Determine the (x, y) coordinate at the center of the cell enclosing the given text.  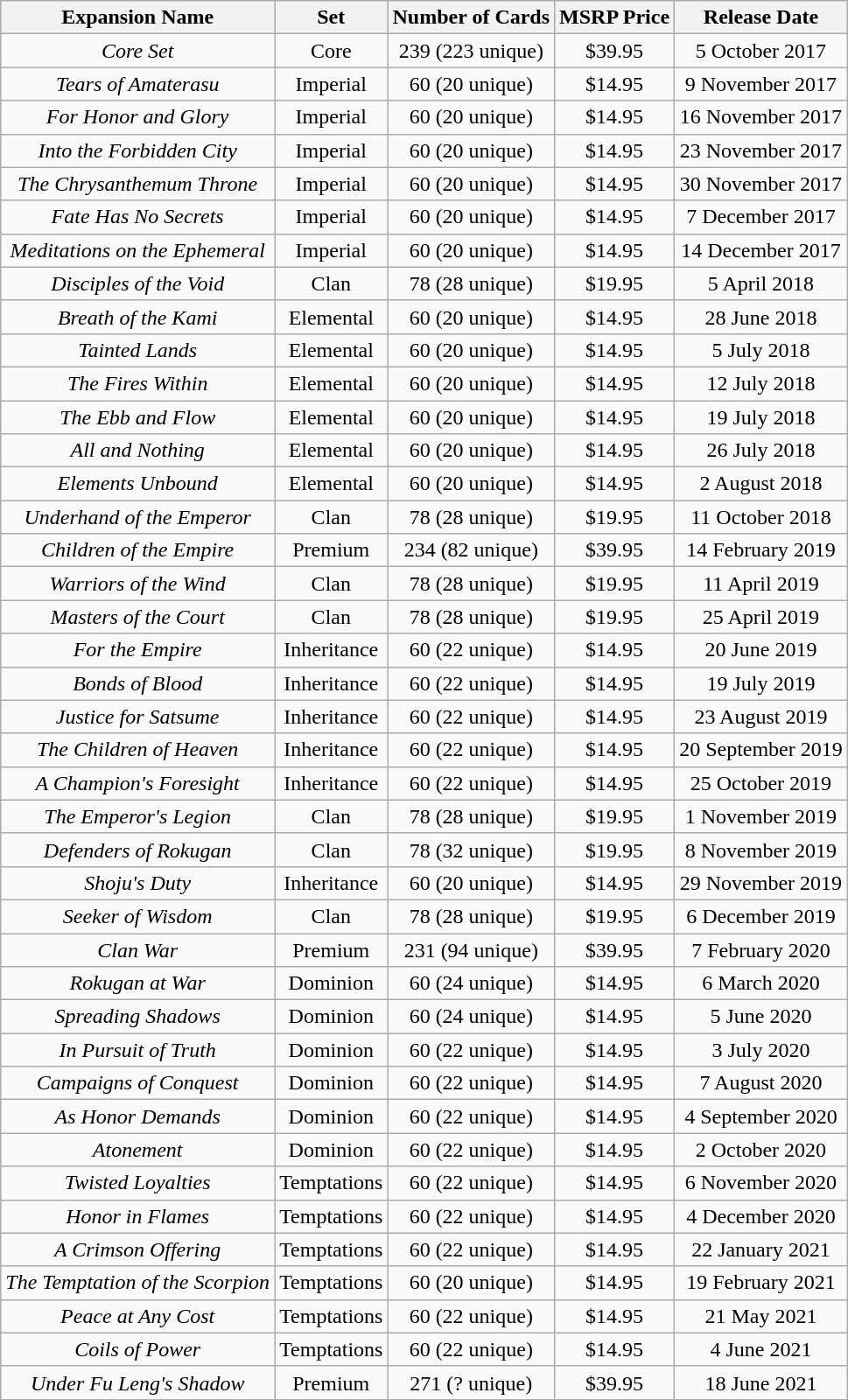
Masters of the Court (138, 617)
As Honor Demands (138, 1116)
Meditations on the Ephemeral (138, 250)
The Chrysanthemum Throne (138, 184)
Seeker of Wisdom (138, 916)
12 July 2018 (761, 383)
In Pursuit of Truth (138, 1050)
25 October 2019 (761, 783)
3 July 2020 (761, 1050)
Elements Unbound (138, 484)
2 October 2020 (761, 1150)
The Ebb and Flow (138, 417)
A Champion's Foresight (138, 783)
8 November 2019 (761, 850)
18 June 2021 (761, 1382)
6 December 2019 (761, 916)
A Crimson Offering (138, 1249)
11 October 2018 (761, 517)
25 April 2019 (761, 617)
23 November 2017 (761, 150)
For Honor and Glory (138, 117)
Number of Cards (471, 17)
Spreading Shadows (138, 1017)
MSRP Price (614, 17)
239 (223 unique) (471, 51)
Peace at Any Cost (138, 1316)
Defenders of Rokugan (138, 850)
271 (? unique) (471, 1382)
6 March 2020 (761, 983)
231 (94 unique) (471, 949)
Clan War (138, 949)
Expansion Name (138, 17)
4 December 2020 (761, 1216)
The Emperor's Legion (138, 816)
9 November 2017 (761, 84)
Children of the Empire (138, 550)
7 December 2017 (761, 217)
Tears of Amaterasu (138, 84)
20 June 2019 (761, 650)
Rokugan at War (138, 983)
26 July 2018 (761, 451)
5 October 2017 (761, 51)
22 January 2021 (761, 1249)
The Children of Heaven (138, 750)
Atonement (138, 1150)
Tainted Lands (138, 350)
Set (331, 17)
Warriors of the Wind (138, 584)
5 June 2020 (761, 1017)
Twisted Loyalties (138, 1183)
7 February 2020 (761, 949)
78 (32 unique) (471, 850)
23 August 2019 (761, 717)
16 November 2017 (761, 117)
Core (331, 51)
The Fires Within (138, 383)
1 November 2019 (761, 816)
For the Empire (138, 650)
19 July 2019 (761, 683)
11 April 2019 (761, 584)
Fate Has No Secrets (138, 217)
Shoju's Duty (138, 883)
14 February 2019 (761, 550)
Release Date (761, 17)
Into the Forbidden City (138, 150)
5 July 2018 (761, 350)
4 September 2020 (761, 1116)
All and Nothing (138, 451)
4 June 2021 (761, 1349)
Campaigns of Conquest (138, 1083)
20 September 2019 (761, 750)
234 (82 unique) (471, 550)
19 February 2021 (761, 1283)
Underhand of the Emperor (138, 517)
Under Fu Leng's Shadow (138, 1382)
Justice for Satsume (138, 717)
30 November 2017 (761, 184)
5 April 2018 (761, 283)
2 August 2018 (761, 484)
Core Set (138, 51)
Coils of Power (138, 1349)
28 June 2018 (761, 317)
Breath of the Kami (138, 317)
Honor in Flames (138, 1216)
Bonds of Blood (138, 683)
The Temptation of the Scorpion (138, 1283)
Disciples of the Void (138, 283)
6 November 2020 (761, 1183)
29 November 2019 (761, 883)
21 May 2021 (761, 1316)
14 December 2017 (761, 250)
19 July 2018 (761, 417)
7 August 2020 (761, 1083)
